Locate the cell with the specified text and output its [x, y] center coordinate. 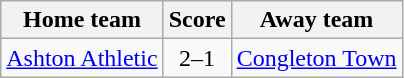
Congleton Town [316, 58]
2–1 [197, 58]
Ashton Athletic [82, 58]
Home team [82, 20]
Away team [316, 20]
Score [197, 20]
